Identify which cell holds the provided text, then report its (x, y) central coordinate. 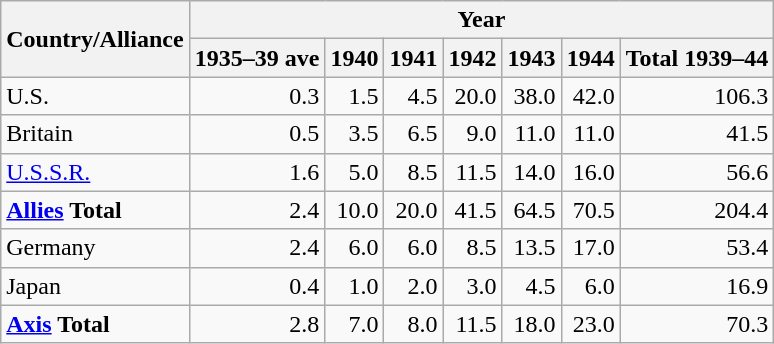
56.6 (697, 172)
Year (482, 20)
16.0 (590, 172)
8.0 (414, 324)
Total 1939–44 (697, 58)
Country/Alliance (95, 39)
18.0 (532, 324)
3.0 (472, 286)
3.5 (354, 134)
204.4 (697, 210)
0.3 (257, 96)
13.5 (532, 248)
23.0 (590, 324)
1.6 (257, 172)
14.0 (532, 172)
U.S.S.R. (95, 172)
0.5 (257, 134)
6.5 (414, 134)
1941 (414, 58)
42.0 (590, 96)
1942 (472, 58)
Britain (95, 134)
7.0 (354, 324)
1.0 (354, 286)
38.0 (532, 96)
70.5 (590, 210)
17.0 (590, 248)
1940 (354, 58)
1943 (532, 58)
1935–39 ave (257, 58)
1.5 (354, 96)
53.4 (697, 248)
64.5 (532, 210)
0.4 (257, 286)
1944 (590, 58)
9.0 (472, 134)
5.0 (354, 172)
Germany (95, 248)
Japan (95, 286)
16.9 (697, 286)
10.0 (354, 210)
2.8 (257, 324)
Allies Total (95, 210)
70.3 (697, 324)
Axis Total (95, 324)
106.3 (697, 96)
2.0 (414, 286)
U.S. (95, 96)
